Identify which cell holds the provided text, then report its [X, Y] central coordinate. 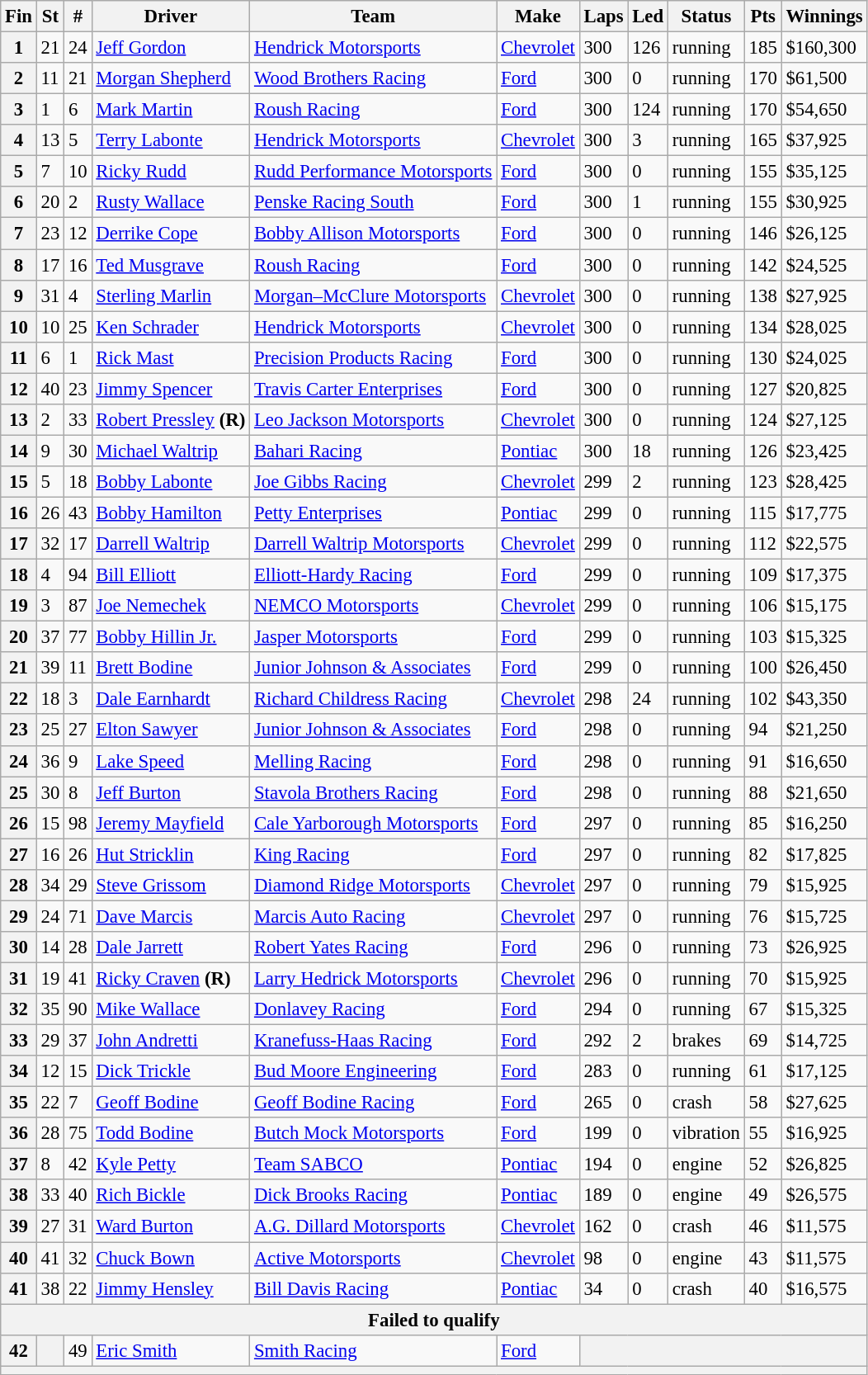
Butch Mock Motorsports [373, 1133]
Make [538, 17]
Bill Davis Racing [373, 1288]
85 [762, 823]
Pts [762, 17]
Rick Mast [171, 357]
Fin [19, 17]
Lake Speed [171, 761]
Smith Racing [373, 1350]
Bobby Allison Motorsports [373, 234]
69 [762, 1041]
67 [762, 1009]
142 [762, 265]
$20,825 [824, 389]
194 [604, 1165]
Wood Brothers Racing [373, 78]
55 [762, 1133]
Darrell Waltrip Motorsports [373, 544]
$16,575 [824, 1288]
Terry Labonte [171, 140]
King Racing [373, 854]
Richard Childress Racing [373, 699]
Michael Waltrip [171, 451]
Dave Marcis [171, 916]
Jeff Gordon [171, 48]
$23,425 [824, 451]
Precision Products Racing [373, 357]
Driver [171, 17]
Petty Enterprises [373, 513]
$26,825 [824, 1165]
Ricky Craven (R) [171, 978]
Steve Grissom [171, 886]
Sterling Marlin [171, 295]
Larry Hedrick Motorsports [373, 978]
70 [762, 978]
Bobby Hamilton [171, 513]
265 [604, 1103]
$26,125 [824, 234]
$16,925 [824, 1133]
A.G. Dillard Motorsports [373, 1226]
100 [762, 668]
Kranefuss-Haas Racing [373, 1041]
$43,350 [824, 699]
Cale Yarborough Motorsports [373, 823]
Bobby Labonte [171, 482]
283 [604, 1071]
$30,925 [824, 202]
Bahari Racing [373, 451]
73 [762, 947]
vibration [706, 1133]
$27,625 [824, 1103]
Rudd Performance Motorsports [373, 172]
$28,025 [824, 327]
Bobby Hillin Jr. [171, 637]
Mike Wallace [171, 1009]
Elliott-Hardy Racing [373, 575]
St [50, 17]
102 [762, 699]
Joe Gibbs Racing [373, 482]
Jimmy Hensley [171, 1288]
162 [604, 1226]
$17,825 [824, 854]
Elton Sawyer [171, 730]
Stavola Brothers Racing [373, 792]
Bill Elliott [171, 575]
$21,250 [824, 730]
$14,725 [824, 1041]
75 [78, 1133]
$61,500 [824, 78]
$27,125 [824, 420]
Penske Racing South [373, 202]
Jimmy Spencer [171, 389]
$26,450 [824, 668]
79 [762, 886]
Geoff Bodine [171, 1103]
Eric Smith [171, 1350]
$24,525 [824, 265]
115 [762, 513]
Chuck Bown [171, 1258]
Joe Nemechek [171, 606]
292 [604, 1041]
Dale Jarrett [171, 947]
Ricky Rudd [171, 172]
Bud Moore Engineering [373, 1071]
$26,925 [824, 947]
58 [762, 1103]
$54,650 [824, 110]
Winnings [824, 17]
Brett Bodine [171, 668]
Darrell Waltrip [171, 544]
Kyle Petty [171, 1165]
$17,375 [824, 575]
Jeremy Mayfield [171, 823]
$16,250 [824, 823]
Dale Earnhardt [171, 699]
90 [78, 1009]
Todd Bodine [171, 1133]
$28,425 [824, 482]
Status [706, 17]
165 [762, 140]
130 [762, 357]
61 [762, 1071]
Geoff Bodine Racing [373, 1103]
Hut Stricklin [171, 854]
Diamond Ridge Motorsports [373, 886]
$15,175 [824, 606]
Rich Bickle [171, 1196]
Morgan Shepherd [171, 78]
# [78, 17]
Donlavey Racing [373, 1009]
Team [373, 17]
Active Motorsports [373, 1258]
$17,125 [824, 1071]
146 [762, 234]
Laps [604, 17]
Rusty Wallace [171, 202]
103 [762, 637]
Mark Martin [171, 110]
76 [762, 916]
Ward Burton [171, 1226]
Jeff Burton [171, 792]
$24,025 [824, 357]
Melling Racing [373, 761]
189 [604, 1196]
87 [78, 606]
Dick Brooks Racing [373, 1196]
46 [762, 1226]
112 [762, 544]
138 [762, 295]
185 [762, 48]
77 [78, 637]
$27,925 [824, 295]
82 [762, 854]
Ted Musgrave [171, 265]
Morgan–McClure Motorsports [373, 295]
Failed to qualify [434, 1320]
71 [78, 916]
$17,775 [824, 513]
88 [762, 792]
Led [649, 17]
91 [762, 761]
Jasper Motorsports [373, 637]
134 [762, 327]
$21,650 [824, 792]
$160,300 [824, 48]
$15,725 [824, 916]
$35,125 [824, 172]
Ken Schrader [171, 327]
Team SABCO [373, 1165]
Derrike Cope [171, 234]
brakes [706, 1041]
$16,650 [824, 761]
199 [604, 1133]
Travis Carter Enterprises [373, 389]
Robert Yates Racing [373, 947]
Robert Pressley (R) [171, 420]
127 [762, 389]
$22,575 [824, 544]
$37,925 [824, 140]
NEMCO Motorsports [373, 606]
Dick Trickle [171, 1071]
52 [762, 1165]
$26,575 [824, 1196]
Marcis Auto Racing [373, 916]
Leo Jackson Motorsports [373, 420]
John Andretti [171, 1041]
106 [762, 606]
123 [762, 482]
294 [604, 1009]
109 [762, 575]
